Capture the cell that displays the provided text and extract its (x, y) central coordinate. 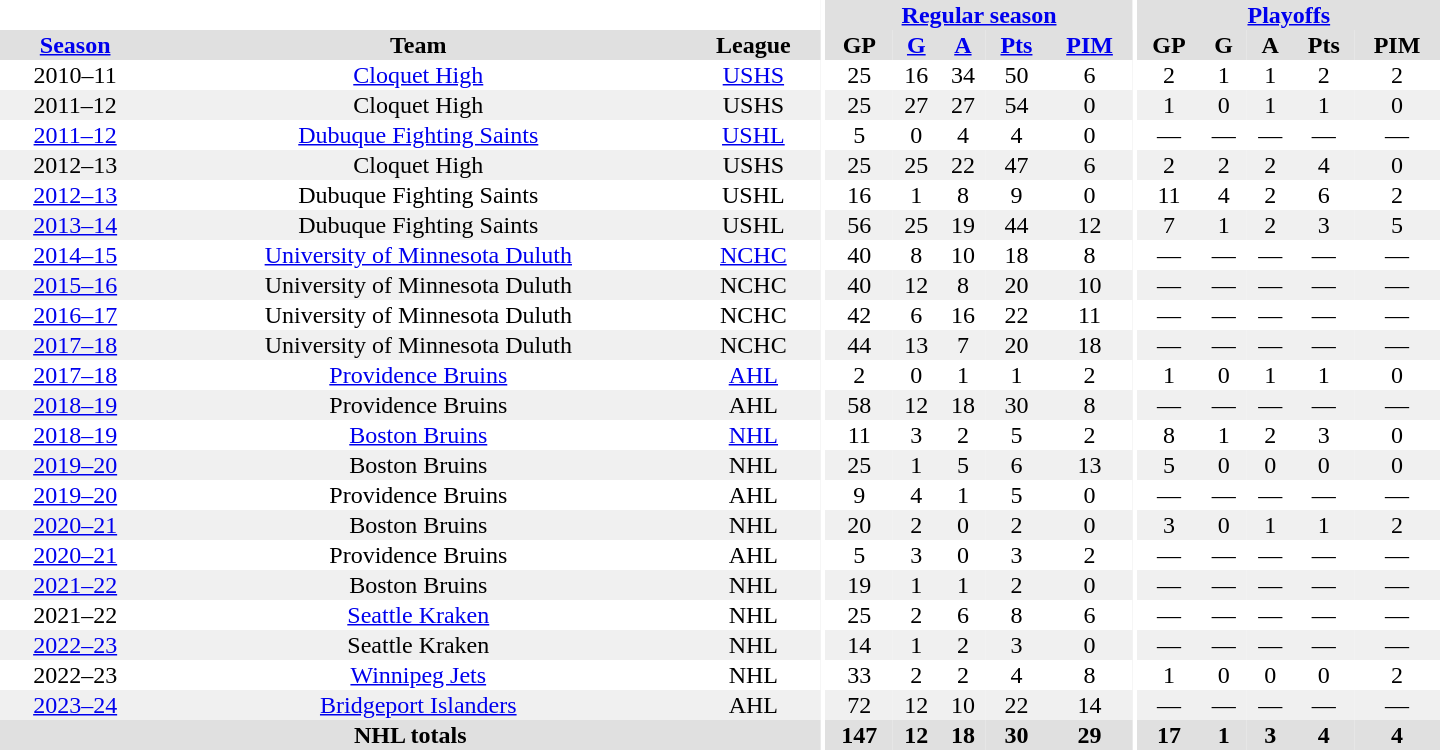
Bridgeport Islanders (418, 705)
56 (860, 225)
Winnipeg Jets (418, 675)
NHL totals (410, 735)
2023–24 (75, 705)
2010–11 (75, 75)
42 (860, 315)
League (753, 45)
Regular season (980, 15)
Team (418, 45)
147 (860, 735)
33 (860, 675)
58 (860, 405)
2015–16 (75, 285)
Playoffs (1289, 15)
2013–14 (75, 225)
72 (860, 705)
47 (1016, 165)
50 (1016, 75)
Season (75, 45)
34 (964, 75)
29 (1090, 735)
17 (1170, 735)
54 (1016, 105)
2016–17 (75, 315)
2014–15 (75, 255)
